Extract the (X, Y) coordinate from the center of the cell holding the provided text.  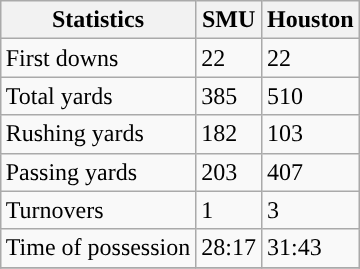
Total yards (98, 96)
28:17 (229, 248)
Houston (310, 20)
385 (229, 96)
3 (310, 210)
Passing yards (98, 172)
Statistics (98, 20)
Rushing yards (98, 134)
182 (229, 134)
31:43 (310, 248)
407 (310, 172)
510 (310, 96)
Turnovers (98, 210)
SMU (229, 20)
103 (310, 134)
Time of possession (98, 248)
First downs (98, 58)
1 (229, 210)
203 (229, 172)
